Provide the [x, y] coordinate of the cell's center where the given text is located.  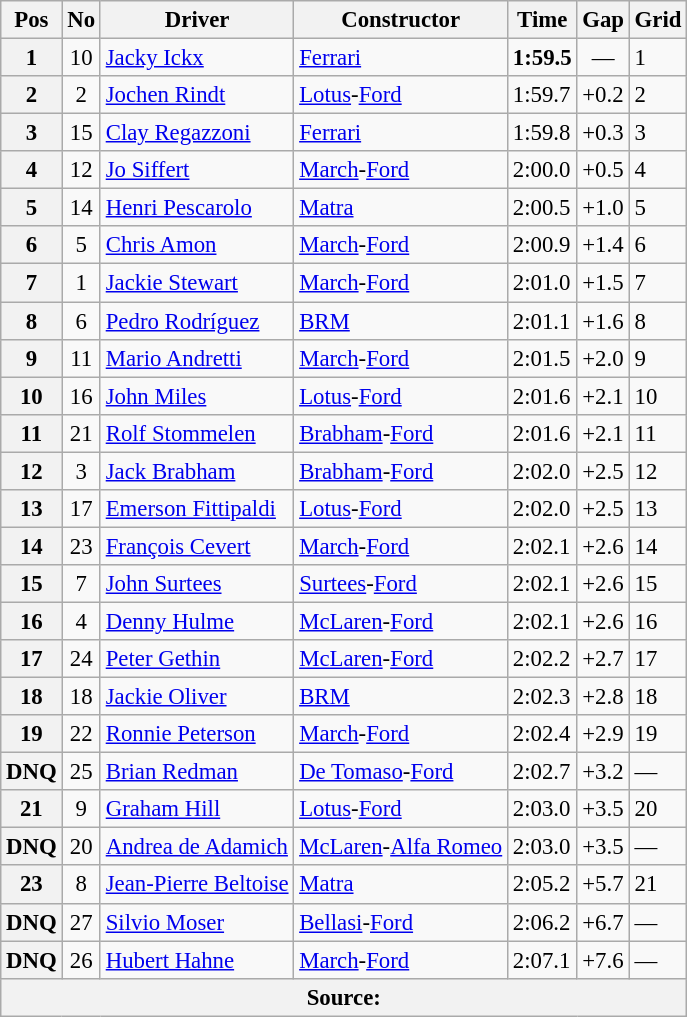
Graham Hill [196, 809]
2:01.5 [542, 358]
No [81, 20]
26 [81, 960]
+2.8 [603, 697]
+0.5 [603, 170]
27 [81, 922]
+3.2 [603, 772]
+7.6 [603, 960]
Peter Gethin [196, 659]
McLaren-Alfa Romeo [401, 847]
2:01.0 [542, 283]
+0.3 [603, 133]
2:00.9 [542, 245]
Pos [32, 20]
2:06.2 [542, 922]
24 [81, 659]
+1.5 [603, 283]
2:01.1 [542, 321]
Jo Siffert [196, 170]
Rolf Stommelen [196, 433]
John Miles [196, 396]
Gap [603, 20]
Jean-Pierre Beltoise [196, 885]
Mario Andretti [196, 358]
Emerson Fittipaldi [196, 509]
2:02.7 [542, 772]
Henri Pescarolo [196, 208]
2:02.4 [542, 734]
Constructor [401, 20]
Clay Regazzoni [196, 133]
Jochen Rindt [196, 95]
+5.7 [603, 885]
2:00.0 [542, 170]
2:00.5 [542, 208]
Ronnie Peterson [196, 734]
Hubert Hahne [196, 960]
2:05.2 [542, 885]
+0.2 [603, 95]
De Tomaso-Ford [401, 772]
John Surtees [196, 584]
1:59.5 [542, 58]
Pedro Rodríguez [196, 321]
Brian Redman [196, 772]
+2.0 [603, 358]
Jackie Oliver [196, 697]
+1.0 [603, 208]
2:07.1 [542, 960]
+6.7 [603, 922]
+2.7 [603, 659]
François Cevert [196, 546]
Source: [344, 997]
Jacky Ickx [196, 58]
2:02.2 [542, 659]
Surtees-Ford [401, 584]
Chris Amon [196, 245]
Jack Brabham [196, 471]
Driver [196, 20]
Silvio Moser [196, 922]
25 [81, 772]
Bellasi-Ford [401, 922]
+1.6 [603, 321]
Jackie Stewart [196, 283]
2:02.3 [542, 697]
+2.9 [603, 734]
Denny Hulme [196, 621]
Time [542, 20]
Grid [658, 20]
+1.4 [603, 245]
22 [81, 734]
Andrea de Adamich [196, 847]
1:59.8 [542, 133]
1:59.7 [542, 95]
